Find where the given text appears and provide that cell's center as [X, Y] coordinate. 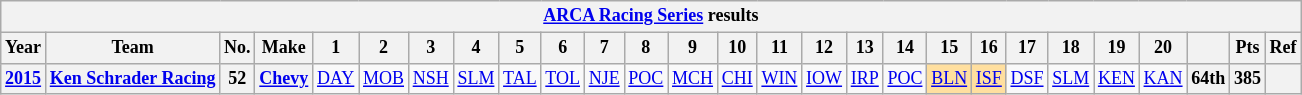
Ken Schrader Racing [132, 78]
ISF [988, 78]
8 [646, 48]
Pts [1248, 48]
Year [24, 48]
TOL [562, 78]
16 [988, 48]
12 [824, 48]
5 [520, 48]
11 [780, 48]
IOW [824, 78]
Chevy [284, 78]
64th [1208, 78]
No. [238, 48]
Make [284, 48]
NJE [604, 78]
2 [384, 48]
BLN [950, 78]
4 [476, 48]
KAN [1163, 78]
10 [737, 48]
MCH [693, 78]
TAL [520, 78]
6 [562, 48]
1 [336, 48]
9 [693, 48]
3 [430, 48]
CHI [737, 78]
17 [1027, 48]
DSF [1027, 78]
ARCA Racing Series results [651, 16]
385 [1248, 78]
14 [905, 48]
2015 [24, 78]
15 [950, 48]
DAY [336, 78]
7 [604, 48]
IRP [864, 78]
Ref [1283, 48]
NSH [430, 78]
Team [132, 48]
13 [864, 48]
20 [1163, 48]
MOB [384, 78]
52 [238, 78]
WIN [780, 78]
19 [1117, 48]
18 [1071, 48]
KEN [1117, 78]
